Determine the [X, Y] coordinate at the center of the cell enclosing the given text.  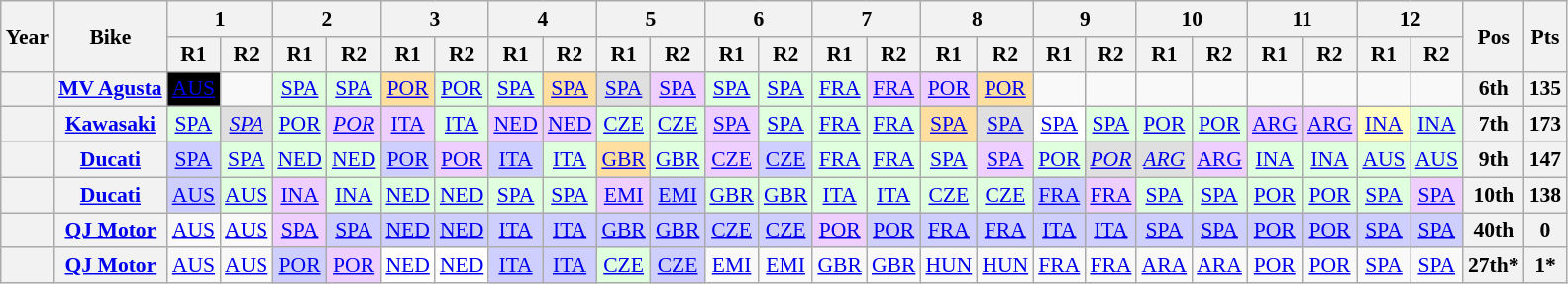
147 [1545, 160]
7 [866, 19]
Pos [1494, 36]
2 [327, 19]
8 [977, 19]
Pts [1545, 36]
Year [28, 36]
10 [1191, 19]
40th [1494, 231]
6 [759, 19]
MV Agusta [111, 89]
Bike [111, 36]
12 [1411, 19]
11 [1302, 19]
6th [1494, 89]
5 [650, 19]
135 [1545, 89]
138 [1545, 195]
4 [543, 19]
9 [1085, 19]
10th [1494, 195]
7th [1494, 125]
173 [1545, 125]
1* [1545, 266]
Kawasaki [111, 125]
1 [220, 19]
27th* [1494, 266]
9th [1494, 160]
0 [1545, 231]
3 [434, 19]
